Return the (X, Y) coordinate for the center point of the cell that contains the specified text.  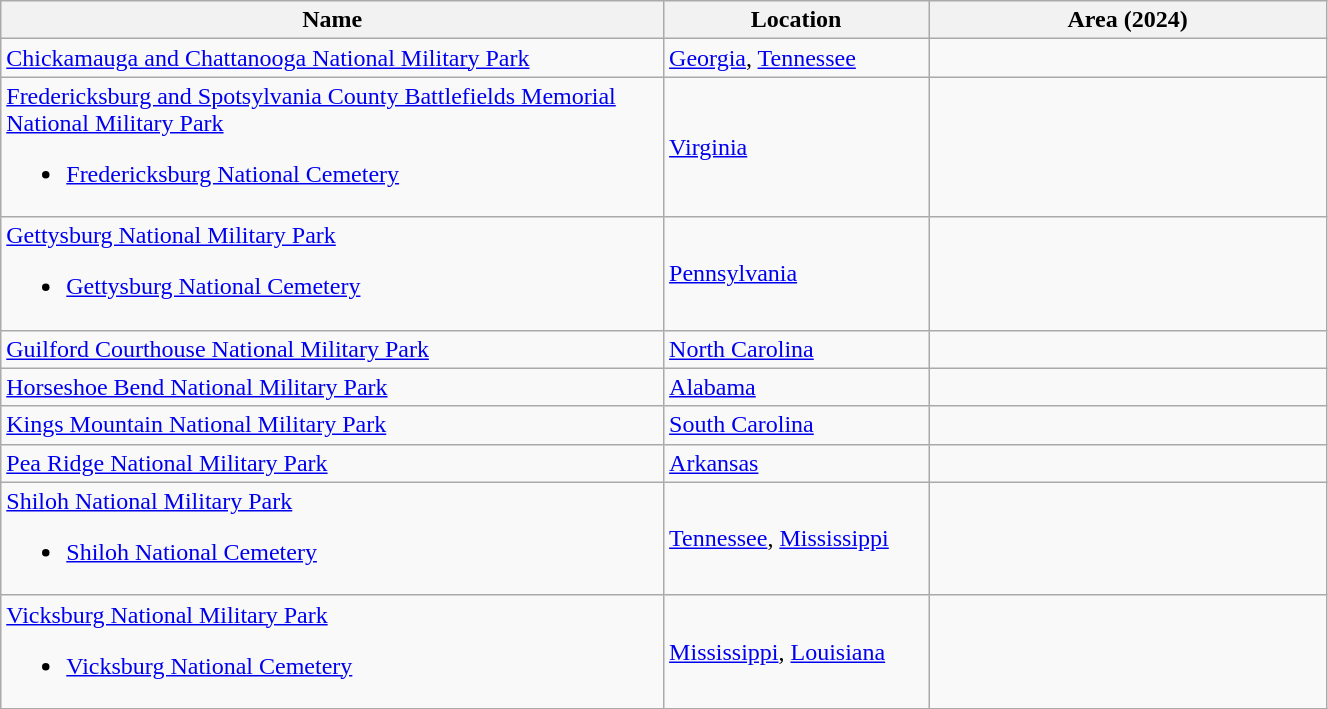
Pennsylvania (796, 274)
Mississippi, Louisiana (796, 652)
Chickamauga and Chattanooga National Military Park (332, 58)
Gettysburg National Military ParkGettysburg National Cemetery (332, 274)
Shiloh National Military ParkShiloh National Cemetery (332, 538)
North Carolina (796, 349)
Pea Ridge National Military Park (332, 463)
Kings Mountain National Military Park (332, 425)
Alabama (796, 387)
Georgia, Tennessee (796, 58)
Name (332, 20)
Arkansas (796, 463)
Area (2024) (1128, 20)
Vicksburg National Military ParkVicksburg National Cemetery (332, 652)
Guilford Courthouse National Military Park (332, 349)
Horseshoe Bend National Military Park (332, 387)
Location (796, 20)
Tennessee, Mississippi (796, 538)
Fredericksburg and Spotsylvania County Battlefields Memorial National Military ParkFredericksburg National Cemetery (332, 147)
South Carolina (796, 425)
Virginia (796, 147)
